Scan for the cell matching the given text and deliver its (x, y) coordinate at center. 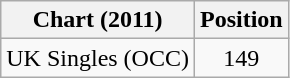
Position (241, 20)
149 (241, 58)
UK Singles (OCC) (98, 58)
Chart (2011) (98, 20)
